Pinpoint the cell where the given text exists, returning its [x, y] midpoint coordinate. 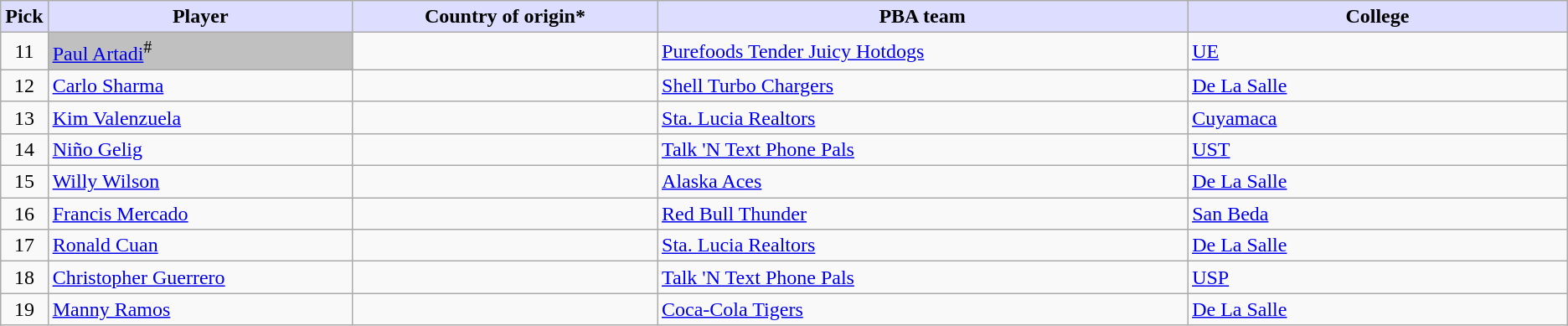
PBA team [923, 17]
Willy Wilson [200, 182]
Pick [24, 17]
14 [24, 149]
12 [24, 85]
Niño Gelig [200, 149]
Shell Turbo Chargers [923, 85]
Carlo Sharma [200, 85]
Ronald Cuan [200, 246]
San Beda [1378, 214]
Red Bull Thunder [923, 214]
15 [24, 182]
Christopher Guerrero [200, 277]
16 [24, 214]
USP [1378, 277]
Coca-Cola Tigers [923, 309]
Paul Artadi# [200, 52]
UST [1378, 149]
Manny Ramos [200, 309]
13 [24, 117]
18 [24, 277]
Kim Valenzuela [200, 117]
Cuyamaca [1378, 117]
11 [24, 52]
Alaska Aces [923, 182]
Purefoods Tender Juicy Hotdogs [923, 52]
College [1378, 17]
Player [200, 17]
Country of origin* [504, 17]
17 [24, 246]
UE [1378, 52]
19 [24, 309]
Francis Mercado [200, 214]
